Output the [x, y] coordinate of the center of the cell containing the given text.  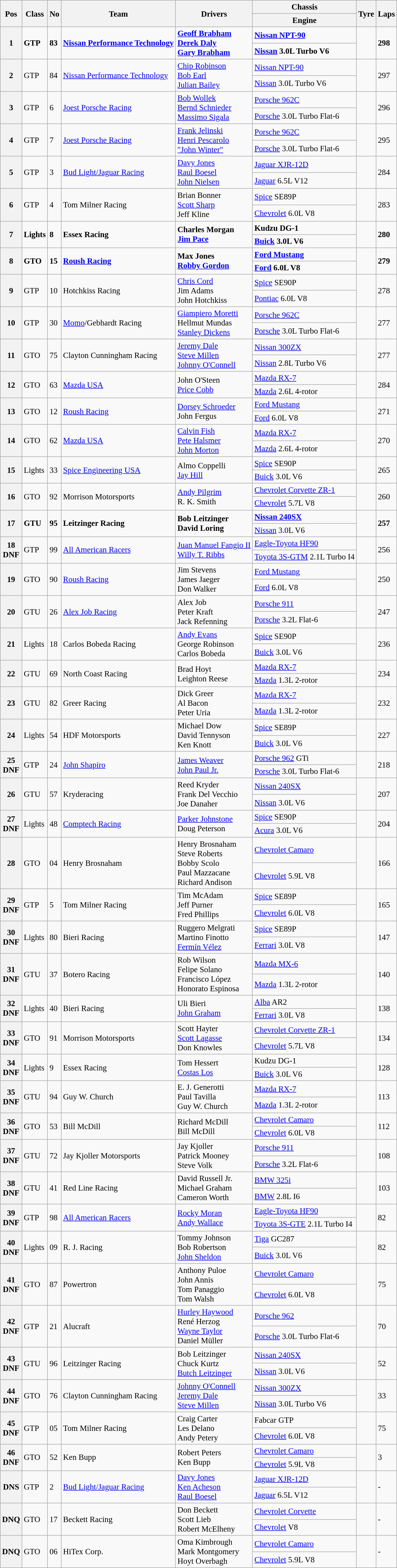
265 [386, 470]
Brian Bonner Scott Sharp Jeff Kline [214, 205]
Scott Hayter Scott Lagasse Don Knowles [214, 1038]
35DNF [11, 1097]
Jim Stevens James Jaeger Don Walker [214, 580]
57 [54, 794]
Henry Brosnaham Steve Roberts Bobby Scolo Paul Mazzacane Richard Andison [214, 863]
207 [386, 794]
Pontiac 6.0L V8 [305, 299]
Davy Jones Ken Acheson Raul Boesel [214, 1487]
38DNF [11, 1188]
John O'Steen Price Cobb [214, 384]
30DNF [11, 937]
Almo Coppelli Jay Hill [214, 470]
166 [386, 863]
Carlos Bobeda Racing [118, 644]
Porsche 962 [305, 1315]
Comptech Racing [118, 824]
103 [386, 1188]
147 [386, 937]
37DNF [11, 1156]
44DNF [11, 1396]
09 [54, 1247]
Michael Dow David Tennyson Ken Knott [214, 735]
James Weaver John Paul Jr. [214, 765]
41 [54, 1188]
99 [54, 550]
Bob Leitzinger Chuck Kurtz Butch Leitzinger [214, 1363]
Craig Carter Les Delano Andy Petery [214, 1428]
42DNF [11, 1326]
14 [11, 441]
84 [54, 76]
John Shapiro [118, 765]
Oma Kimbrough Mark Montgomery Hoyt Overbagh [214, 1552]
Brad Hoyt Leighton Reese [214, 674]
Dick Greer Al Bacon Peter Uria [214, 703]
Mazda MX-6 [305, 963]
236 [386, 644]
Anthony Puloe John Annis Tom Panaggio Tom Walsh [214, 1284]
HDF Motorsports [118, 735]
95 [54, 523]
Momo/Gebhardt Racing [118, 323]
278 [386, 290]
Jay Kjoller Motorsports [118, 1156]
90 [54, 580]
E. J. Generotti Paul Tavilla Guy W. Church [214, 1097]
23 [11, 703]
80 [54, 937]
BMW 2.8L I6 [305, 1196]
271 [386, 411]
Ken Bupp [118, 1457]
Porsche 962 GTi [305, 758]
Bob Wollek Bernd Schnieder Massimo Sigala [214, 108]
Dorsey Schroeder John Fergus [214, 411]
R. J. Racing [118, 1247]
83 [54, 43]
Alex Job Peter Kraft Jack Refenning [214, 612]
No [54, 13]
108 [386, 1156]
Alucraft [118, 1326]
94 [54, 1097]
260 [386, 497]
27DNF [11, 824]
295 [386, 140]
283 [386, 205]
53 [54, 1127]
33DNF [11, 1038]
Richard McDill Bill McDill [214, 1127]
Hurley Haywood René Herzog Wayne Taylor Daniel Müller [214, 1326]
46DNF [11, 1457]
Juan Manuel Fangio II Willy T. Ribbs [214, 550]
70 [386, 1326]
16 [11, 497]
270 [386, 441]
140 [386, 974]
165 [386, 905]
Andy Pilgrim R. K. Smith [214, 497]
Chip Robinson Bob Earl Julian Bailey [214, 76]
Chris Cord Jim Adams John Hotchkiss [214, 290]
234 [386, 674]
296 [386, 108]
37 [54, 974]
Chevrolet Corvette [305, 1511]
96 [54, 1363]
13 [11, 411]
Andy Evans George Robinson Carlos Bobeda [214, 644]
43DNF [11, 1363]
BMW 325i [305, 1180]
18DNF [11, 550]
Powertron [118, 1284]
Pos [11, 13]
David Russell Jr. Michael Graham Cameron Worth [214, 1188]
Nissan 2.8L Turbo V6 [305, 363]
41DNF [11, 1284]
247 [386, 612]
112 [386, 1127]
48 [54, 824]
Chassis [305, 7]
Rocky Moran Andy Wallace [214, 1218]
Bill McDill [118, 1127]
Botero Racing [118, 974]
28 [11, 863]
62 [54, 441]
Max Jones Robby Gordon [214, 261]
Don Beckett Scott Lieb Robert McElheny [214, 1520]
76 [54, 1396]
36DNF [11, 1127]
45DNF [11, 1428]
Robert Peters Ken Bupp [214, 1457]
54 [54, 735]
Tommy Johnson Bob Robertson John Sheldon [214, 1247]
204 [386, 824]
298 [386, 43]
256 [386, 550]
Hotchkiss Racing [118, 290]
Red Line Racing [118, 1188]
113 [386, 1097]
Henry Brosnaham [118, 863]
34DNF [11, 1067]
North Coast Racing [118, 674]
Uli Bieri John Graham [214, 1009]
Johnny O'Connell Jeremy Dale Steve Millen [214, 1396]
06 [54, 1552]
Jeremy Dale Steve Millen Johnny O'Connell [214, 355]
69 [54, 674]
Fabcar GTP [305, 1420]
92 [54, 497]
Class [35, 13]
05 [54, 1428]
Davy Jones Raul Boesel John Nielsen [214, 172]
04 [54, 863]
250 [386, 580]
22 [11, 674]
1 [11, 43]
Beckett Racing [118, 1520]
30 [54, 323]
279 [386, 261]
18 [54, 644]
72 [54, 1156]
Chevrolet V8 [305, 1527]
138 [386, 1009]
Geoff Brabham Derek Daly Gary Brabham [214, 43]
Engine [305, 20]
Team [118, 13]
Bob Leitzinger David Loring [214, 523]
134 [386, 1038]
218 [386, 765]
39DNF [11, 1218]
Drivers [214, 13]
Charles Morgan Jim Pace [214, 235]
Spice Engineering USA [118, 470]
29DNF [11, 905]
91 [54, 1038]
Giampiero Moretti Hellmut Mundas Stanley Dickens [214, 323]
40DNF [11, 1247]
232 [386, 703]
20 [11, 612]
40 [54, 1009]
Acura 3.0L V6 [305, 830]
19 [11, 580]
Laps [386, 13]
Ruggero Melgrati Martino Finotto Fermín Vélez [214, 937]
128 [386, 1067]
280 [386, 235]
Tyre [366, 13]
31DNF [11, 974]
87 [54, 1284]
Tom Hessert Costas Los [214, 1067]
Tim McAdam Jeff Purner Fred Phillips [214, 905]
Parker Johnstone Doug Peterson [214, 824]
63 [54, 384]
Alba AR2 [305, 1002]
Tiga GC287 [305, 1239]
Reed Kryder Frank Del Vecchio Joe Danaher [214, 794]
Frank Jelinski Henri Pescarolo "John Winter" [214, 140]
Kryderacing [118, 794]
Calvin Fish Pete Halsmer John Morton [214, 441]
25DNF [11, 765]
Greer Racing [118, 703]
257 [386, 523]
32DNF [11, 1009]
Guy W. Church [118, 1097]
98 [54, 1218]
Jay Kjoller Patrick Mooney Steve Volk [214, 1156]
DNS [11, 1487]
227 [386, 735]
Toyota 3S-GTE 2.1L Turbo I4 [305, 1225]
Rob Wilson Felipe Solano Francisco López Honorato Espinosa [214, 974]
HiTex Corp. [118, 1552]
11 [11, 355]
297 [386, 76]
Toyota 3S-GTM 2.1L Turbo I4 [305, 557]
Alex Job Racing [118, 612]
